Determine the (X, Y) coordinate at the center of the cell enclosing the given text.  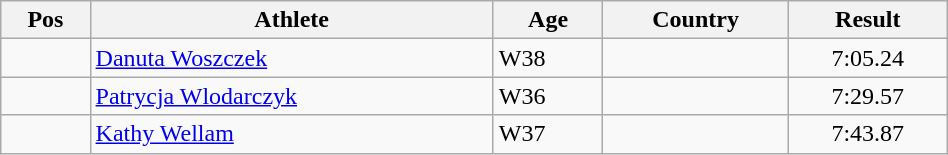
Pos (46, 20)
Patrycja Wlodarczyk (292, 96)
W36 (548, 96)
Athlete (292, 20)
Result (868, 20)
7:05.24 (868, 58)
W37 (548, 134)
7:29.57 (868, 96)
W38 (548, 58)
Kathy Wellam (292, 134)
7:43.87 (868, 134)
Age (548, 20)
Country (696, 20)
Danuta Woszczek (292, 58)
